Locate the cell with the specified text and output its [x, y] center coordinate. 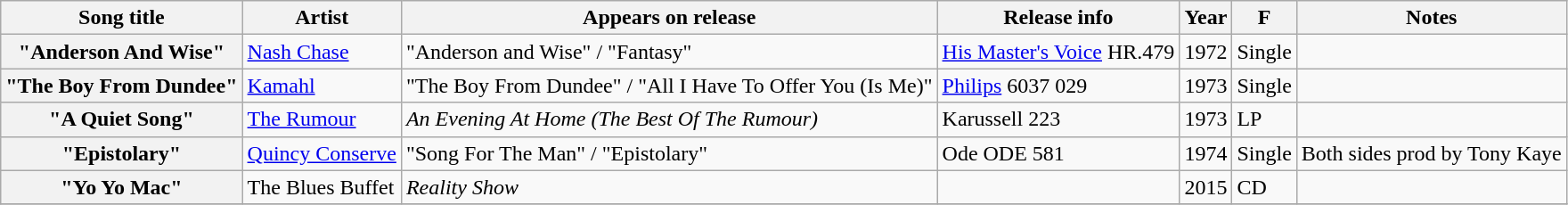
Song title [121, 18]
Kamahl [322, 86]
The Rumour [322, 119]
An Evening At Home (The Best Of The Rumour) [669, 119]
"Song For The Man" / "Epistolary" [669, 153]
Appears on release [669, 18]
2015 [1206, 187]
Artist [322, 18]
Karussell 223 [1058, 119]
1974 [1206, 153]
"Anderson And Wise" [121, 52]
Both sides prod by Tony Kaye [1431, 153]
LP [1264, 119]
"A Quiet Song" [121, 119]
Reality Show [669, 187]
Release info [1058, 18]
F [1264, 18]
The Blues Buffet [322, 187]
"The Boy From Dundee" [121, 86]
"The Boy From Dundee" / "All I Have To Offer You (Is Me)" [669, 86]
1972 [1206, 52]
"Anderson and Wise" / "Fantasy" [669, 52]
"Yo Yo Mac" [121, 187]
His Master's Voice HR.479 [1058, 52]
Ode ODE 581 [1058, 153]
Philips 6037 029 [1058, 86]
Year [1206, 18]
CD [1264, 187]
Notes [1431, 18]
Nash Chase [322, 52]
"Epistolary" [121, 153]
Quincy Conserve [322, 153]
